Find where the given text appears and provide that cell's center as [x, y] coordinate. 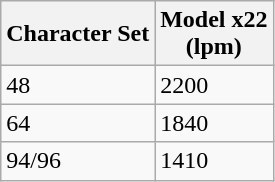
94/96 [78, 161]
1840 [214, 123]
Model x22(lpm) [214, 34]
2200 [214, 85]
Character Set [78, 34]
48 [78, 85]
64 [78, 123]
1410 [214, 161]
